Return (X, Y) of the center of cell containing provided text 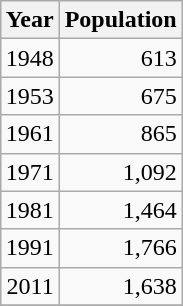
Year (30, 20)
1948 (30, 58)
1,638 (120, 286)
1,464 (120, 210)
865 (120, 134)
613 (120, 58)
1971 (30, 172)
1981 (30, 210)
675 (120, 96)
1953 (30, 96)
1,766 (120, 248)
Population (120, 20)
1,092 (120, 172)
2011 (30, 286)
1991 (30, 248)
1961 (30, 134)
